Return [X, Y] of the center of cell containing provided text 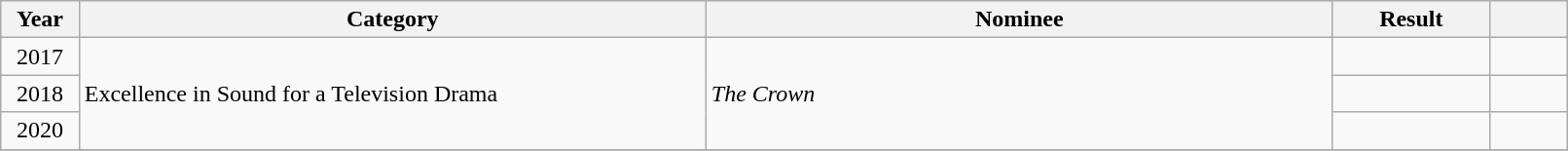
Year [40, 19]
Excellence in Sound for a Television Drama [392, 94]
Category [392, 19]
Result [1411, 19]
2020 [40, 131]
Nominee [1019, 19]
The Crown [1019, 94]
2017 [40, 57]
2018 [40, 94]
